Determine the [X, Y] coordinate at the center of the cell enclosing the given text.  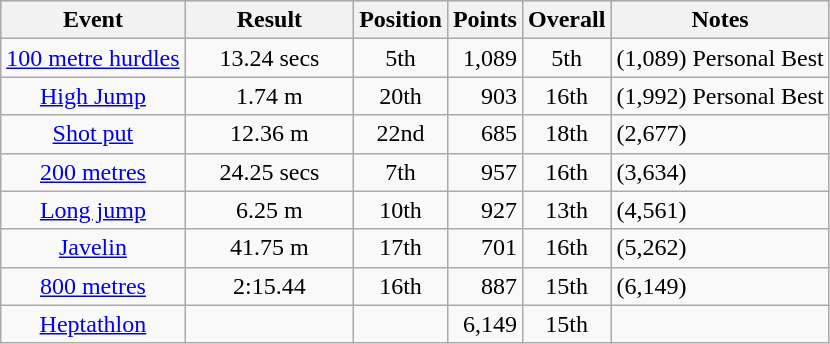
Event [93, 20]
Overall [566, 20]
685 [484, 134]
Long jump [93, 210]
1.74 m [270, 96]
22nd [401, 134]
(1,089) Personal Best [720, 58]
Notes [720, 20]
Javelin [93, 248]
6,149 [484, 324]
887 [484, 286]
6.25 m [270, 210]
(2,677) [720, 134]
(1,992) Personal Best [720, 96]
(5,262) [720, 248]
701 [484, 248]
Position [401, 20]
20th [401, 96]
Points [484, 20]
100 metre hurdles [93, 58]
903 [484, 96]
13th [566, 210]
Result [270, 20]
800 metres [93, 286]
10th [401, 210]
7th [401, 172]
24.25 secs [270, 172]
41.75 m [270, 248]
(4,561) [720, 210]
(6,149) [720, 286]
1,089 [484, 58]
(3,634) [720, 172]
18th [566, 134]
927 [484, 210]
957 [484, 172]
Heptathlon [93, 324]
200 metres [93, 172]
High Jump [93, 96]
13.24 secs [270, 58]
12.36 m [270, 134]
Shot put [93, 134]
2:15.44 [270, 286]
17th [401, 248]
